Find where the given text appears and provide that cell's center as [x, y] coordinate. 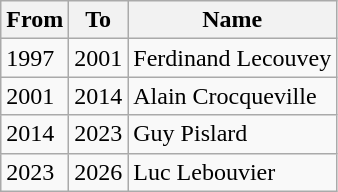
Ferdinand Lecouvey [232, 58]
Luc Lebouvier [232, 172]
Guy Pislard [232, 134]
From [35, 20]
Name [232, 20]
Alain Crocqueville [232, 96]
1997 [35, 58]
To [98, 20]
2026 [98, 172]
